Return [x, y] of the center of cell containing provided text 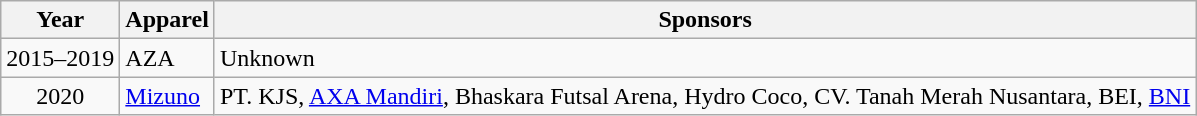
2015–2019 [60, 58]
Year [60, 20]
AZA [168, 58]
Mizuno [168, 96]
2020 [60, 96]
Unknown [704, 58]
PT. KJS, AXA Mandiri, Bhaskara Futsal Arena, Hydro Coco, CV. Tanah Merah Nusantara, BEI, BNI [704, 96]
Sponsors [704, 20]
Apparel [168, 20]
